Search for the cell housing the specified text and yield its [x, y] center coordinate. 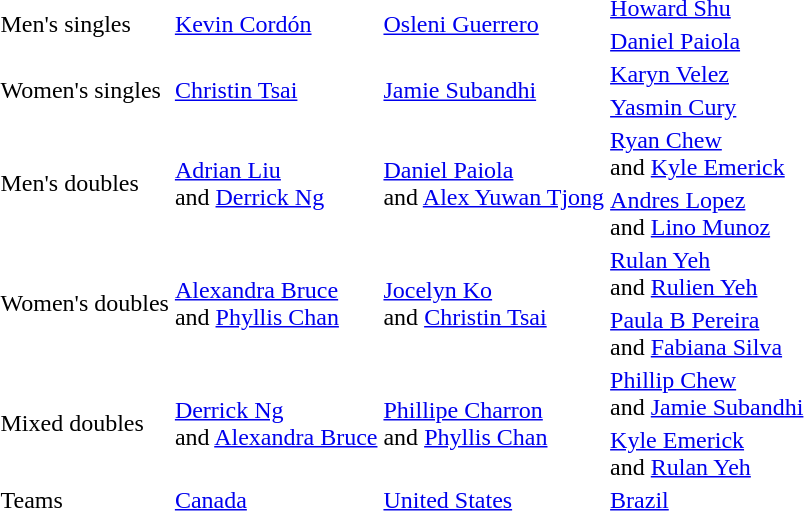
Christin Tsai [276, 90]
Derrick Ng and Alexandra Bruce [276, 424]
Jamie Subandhi [494, 90]
Jocelyn Koand Christin Tsai [494, 304]
Adrian Liuand Derrick Ng [276, 184]
Alexandra Bruceand Phyllis Chan [276, 304]
Phillipe Charronand Phyllis Chan [494, 424]
Daniel Paiolaand Alex Yuwan Tjong [494, 184]
